Find where the given text appears and provide that cell's center as [x, y] coordinate. 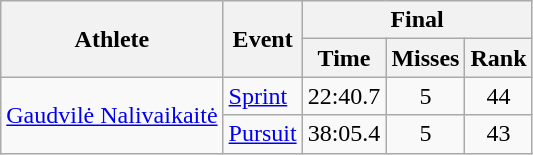
22:40.7 [344, 96]
44 [498, 96]
Rank [498, 58]
Sprint [262, 96]
43 [498, 134]
Time [344, 58]
Gaudvilė Nalivaikaitė [112, 115]
Pursuit [262, 134]
Misses [426, 58]
38:05.4 [344, 134]
Athlete [112, 39]
Event [262, 39]
Final [417, 20]
